Locate the cell with the specified text and output its (X, Y) center coordinate. 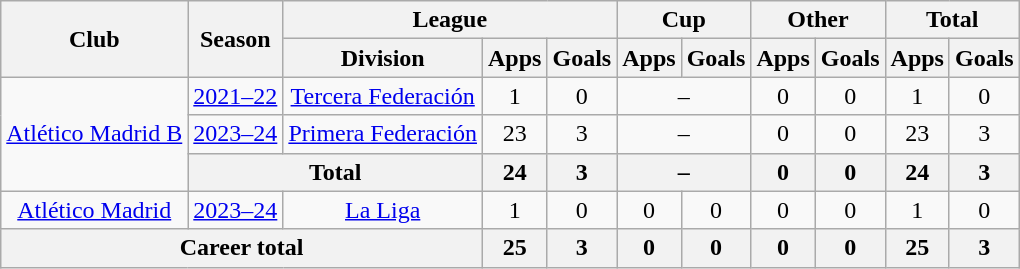
Tercera Federación (383, 96)
La Liga (383, 210)
League (450, 20)
2021–22 (236, 96)
Atlético Madrid B (94, 134)
Club (94, 39)
Division (383, 58)
Atlético Madrid (94, 210)
Other (818, 20)
Cup (684, 20)
Career total (242, 248)
Primera Federación (383, 134)
Season (236, 39)
